Identify which cell holds the provided text, then report its [X, Y] central coordinate. 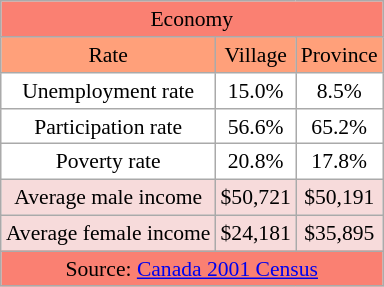
Unemployment rate [108, 91]
15.0% [256, 91]
$35,895 [340, 233]
$50,721 [256, 197]
Average male income [108, 197]
Source: Canada 2001 Census [192, 269]
17.8% [340, 162]
Participation rate [108, 126]
Average female income [108, 233]
8.5% [340, 91]
Economy [192, 19]
Province [340, 55]
56.6% [256, 126]
Rate [108, 55]
$50,191 [340, 197]
20.8% [256, 162]
65.2% [340, 126]
Village [256, 55]
$24,181 [256, 233]
Poverty rate [108, 162]
